Extract the (X, Y) coordinate from the center of the cell holding the provided text.  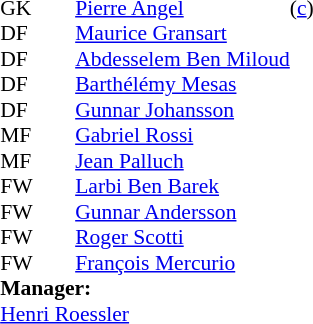
Maurice Gransart (182, 33)
Jean Palluch (182, 161)
Gunnar Johansson (182, 110)
Gunnar Andersson (182, 212)
Gabriel Rossi (182, 135)
Manager: (145, 289)
Abdesselem Ben Miloud (182, 59)
Barthélémy Mesas (182, 85)
Larbi Ben Barek (182, 187)
François Mercurio (182, 263)
Roger Scotti (182, 237)
